Return [X, Y] of the center of cell containing provided text 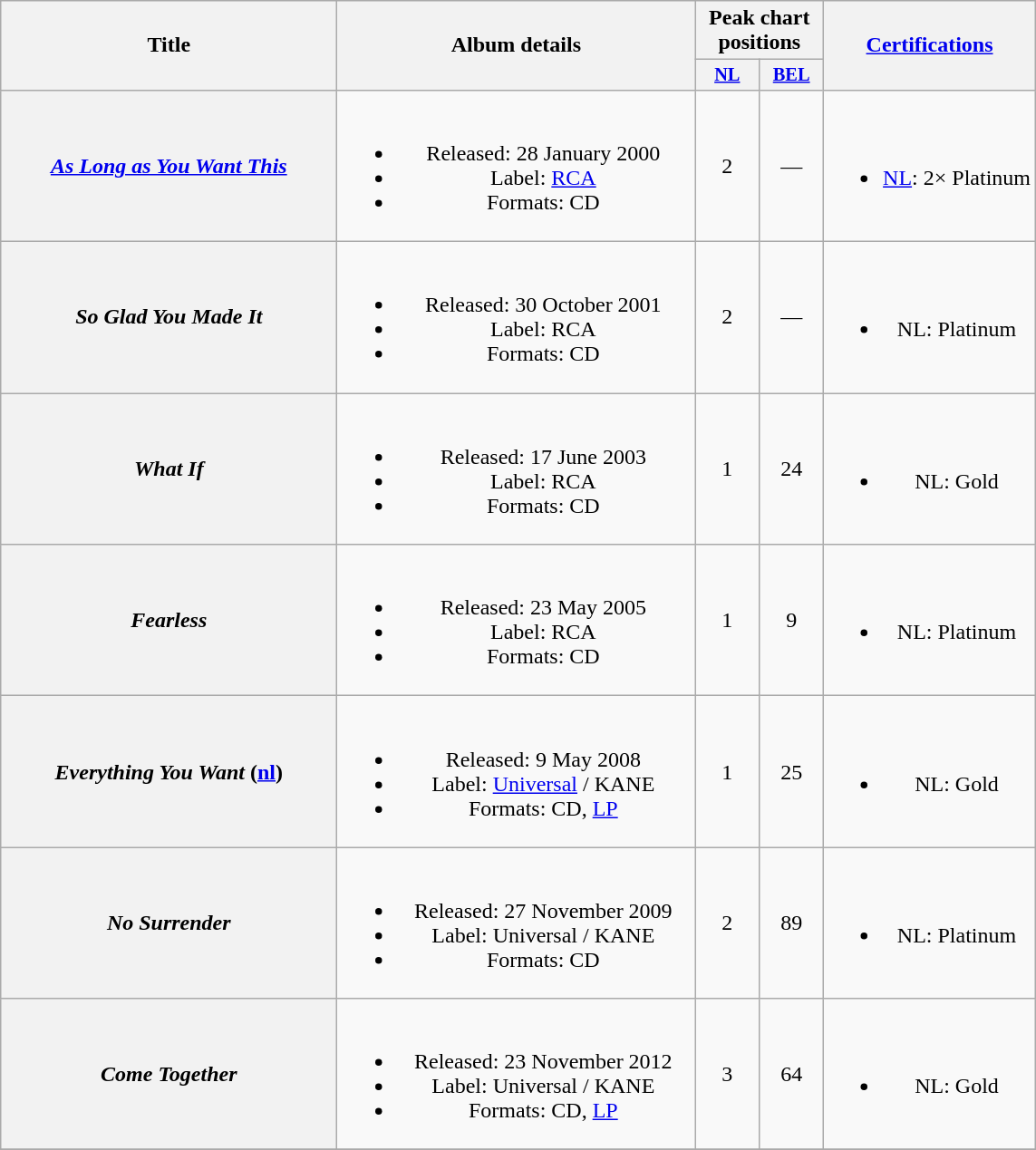
64 [792, 1075]
NL [727, 75]
What If [169, 469]
Released: 9 May 2008Label: Universal / KANEFormats: CD, LP [517, 772]
BEL [792, 75]
Everything You Want (nl) [169, 772]
As Long as You Want This [169, 165]
9 [792, 620]
So Glad You Made It [169, 317]
Released: 27 November 2009Label: Universal / KANEFormats: CD [517, 923]
24 [792, 469]
Released: 17 June 2003Label: RCAFormats: CD [517, 469]
3 [727, 1075]
Released: 23 November 2012Label: Universal / KANEFormats: CD, LP [517, 1075]
Album details [517, 45]
Title [169, 45]
No Surrender [169, 923]
Come Together [169, 1075]
89 [792, 923]
Certifications [930, 45]
25 [792, 772]
Peak chart positions [760, 31]
Released: 28 January 2000Label: RCAFormats: CD [517, 165]
Released: 30 October 2001Label: RCAFormats: CD [517, 317]
Fearless [169, 620]
Released: 23 May 2005Label: RCAFormats: CD [517, 620]
NL: 2× Platinum [930, 165]
